From the cell containing the given text, extract its center point as (X, Y) coordinate. 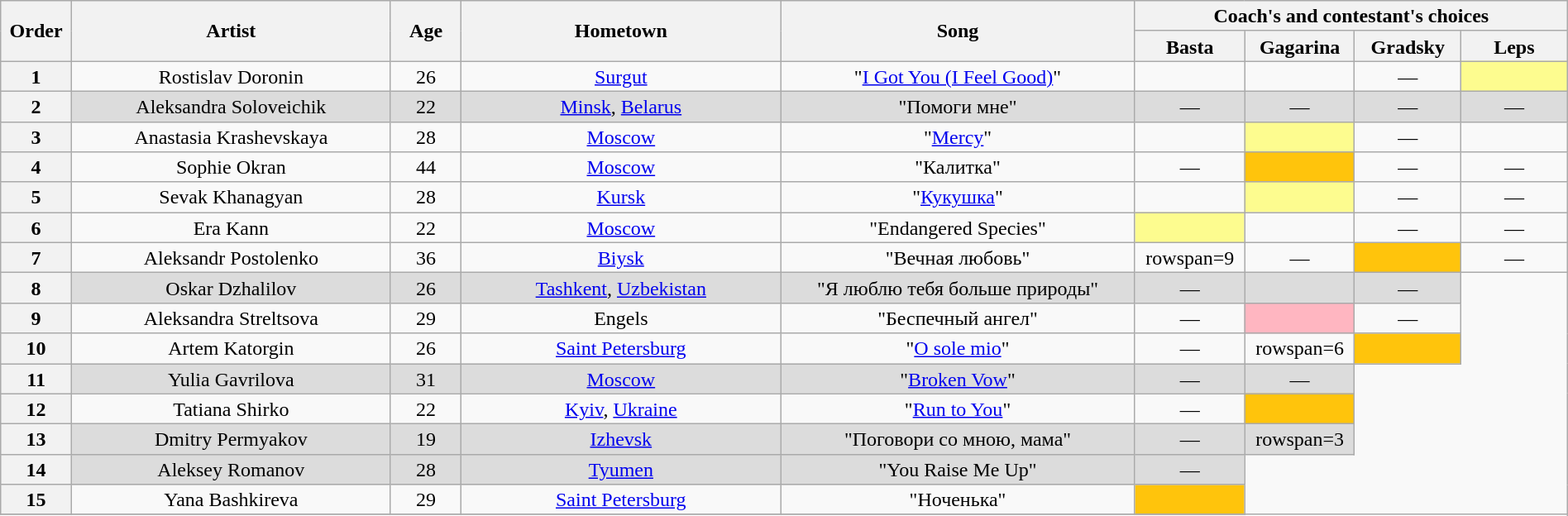
Basta (1189, 46)
36 (426, 258)
13 (36, 440)
Oskar Dzhalilov (231, 288)
19 (426, 440)
1 (36, 76)
4 (36, 167)
Dmitry Permyakov (231, 440)
"Mercy" (958, 137)
Rostislav Doronin (231, 76)
Order (36, 31)
Artist (231, 31)
31 (426, 379)
"Broken Vow" (958, 379)
Yana Bashkireva (231, 499)
Kursk (621, 197)
"Беспечный ангел" (958, 318)
rowspan=9 (1189, 258)
"Помоги мне" (958, 106)
44 (426, 167)
"Endangered Species" (958, 228)
Sophie Okran (231, 167)
"Run to You" (958, 408)
Tatiana Shirko (231, 408)
3 (36, 137)
9 (36, 318)
Tashkent, Uzbekistan (621, 288)
14 (36, 470)
6 (36, 228)
Aleksandr Postolenko (231, 258)
"O sole mio" (958, 349)
Aleksandra Soloveichik (231, 106)
Kyiv, Ukraine (621, 408)
"Ноченька" (958, 499)
Sevak Khanagyan (231, 197)
rowspan=6 (1300, 349)
Minsk, Belarus (621, 106)
Artem Katorgin (231, 349)
Leps (1515, 46)
rowspan=3 (1300, 440)
"You Raise Me Up" (958, 470)
Surgut (621, 76)
"Поговори со мною, мама" (958, 440)
"Калитка" (958, 167)
Age (426, 31)
5 (36, 197)
Biysk (621, 258)
"Я люблю тебя больше природы" (958, 288)
Gradsky (1408, 46)
11 (36, 379)
Coach's and contestant's choices (1351, 17)
15 (36, 499)
"Кукушка" (958, 197)
Aleksey Romanov (231, 470)
Hometown (621, 31)
Aleksandra Streltsova (231, 318)
Tyumen (621, 470)
"Вечная любовь" (958, 258)
10 (36, 349)
12 (36, 408)
Engels (621, 318)
Song (958, 31)
Izhevsk (621, 440)
7 (36, 258)
8 (36, 288)
Gagarina (1300, 46)
Anastasia Krashevskaya (231, 137)
2 (36, 106)
Yulia Gavrilova (231, 379)
Era Kann (231, 228)
"I Got You (I Feel Good)" (958, 76)
